Detect which cell encompasses the target text, then output its (x, y) center coordinate. 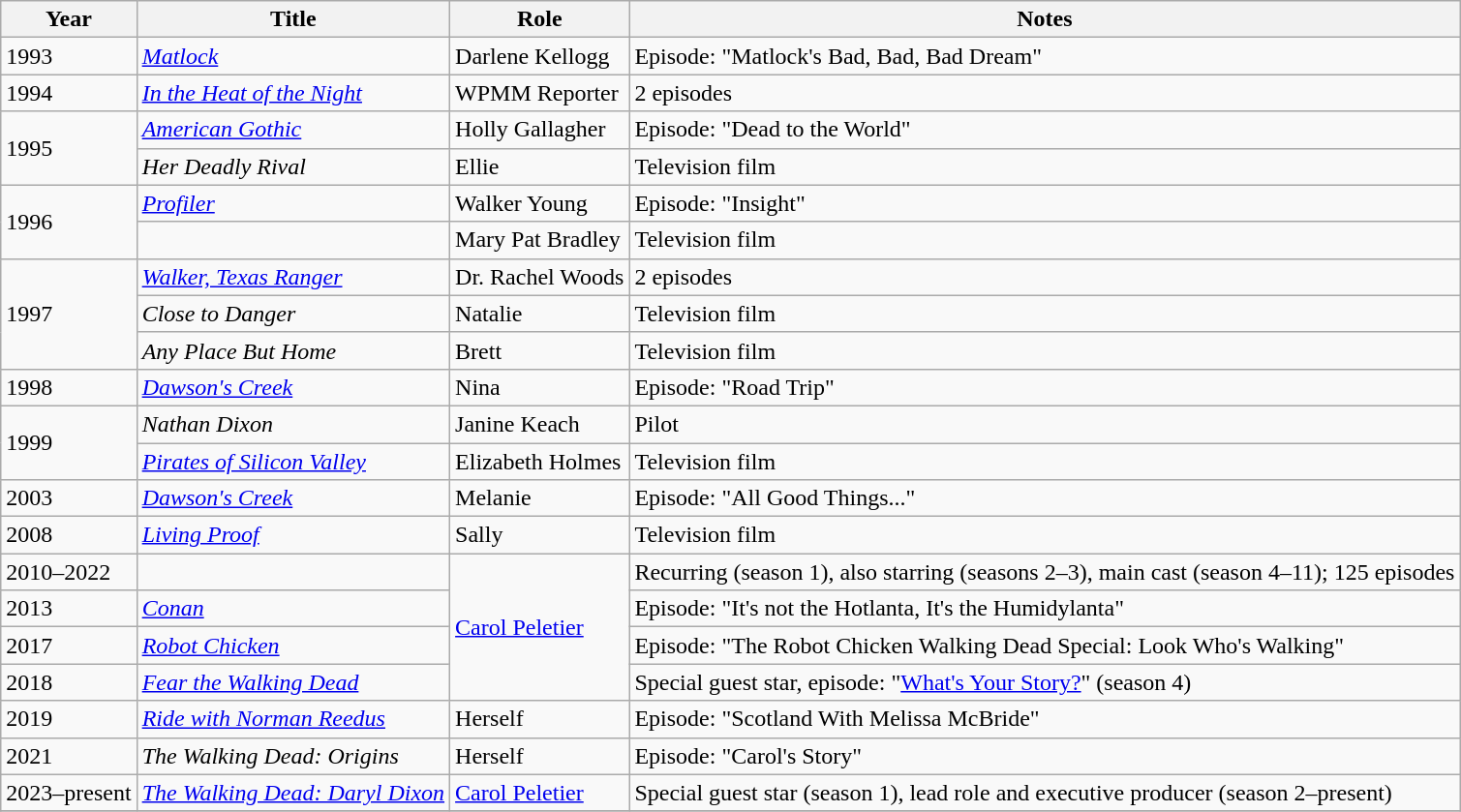
1993 (69, 56)
Ellie (540, 166)
Dr. Rachel Woods (540, 277)
Nathan Dixon (292, 424)
Living Proof (292, 535)
Elizabeth Holmes (540, 462)
Episode: "All Good Things..." (1045, 498)
Pilot (1045, 424)
Matlock (292, 56)
2018 (69, 682)
1995 (69, 148)
Episode: "Dead to the World" (1045, 130)
Natalie (540, 314)
Janine Keach (540, 424)
Role (540, 19)
2003 (69, 498)
Recurring (season 1), also starring (seasons 2–3), main cast (season 4–11); 125 episodes (1045, 572)
Notes (1045, 19)
Episode: "It's not the Hotlanta, It's the Humidylanta" (1045, 609)
Holly Gallagher (540, 130)
WPMM Reporter (540, 93)
1996 (69, 222)
Episode: "The Robot Chicken Walking Dead Special: Look Who's Walking" (1045, 646)
Walker Young (540, 203)
Special guest star, episode: "What's Your Story?" (season 4) (1045, 682)
Ride with Norman Reedus (292, 719)
The Walking Dead: Origins (292, 756)
1997 (69, 314)
2021 (69, 756)
Melanie (540, 498)
2008 (69, 535)
Episode: "Carol's Story" (1045, 756)
Episode: "Matlock's Bad, Bad, Bad Dream" (1045, 56)
Fear the Walking Dead (292, 682)
2023–present (69, 793)
1998 (69, 387)
Episode: "Scotland With Melissa McBride" (1045, 719)
Title (292, 19)
2010–2022 (69, 572)
1999 (69, 442)
American Gothic (292, 130)
Nina (540, 387)
Profiler (292, 203)
Any Place But Home (292, 350)
Darlene Kellogg (540, 56)
Pirates of Silicon Valley (292, 462)
Mary Pat Bradley (540, 240)
Episode: "Road Trip" (1045, 387)
In the Heat of the Night (292, 93)
Close to Danger (292, 314)
Brett (540, 350)
1994 (69, 93)
Sally (540, 535)
Her Deadly Rival (292, 166)
Year (69, 19)
2017 (69, 646)
Special guest star (season 1), lead role and executive producer (season 2–present) (1045, 793)
Robot Chicken (292, 646)
The Walking Dead: Daryl Dixon (292, 793)
Episode: "Insight" (1045, 203)
Conan (292, 609)
Walker, Texas Ranger (292, 277)
2019 (69, 719)
2013 (69, 609)
